Detect which cell encompasses the target text, then output its [x, y] center coordinate. 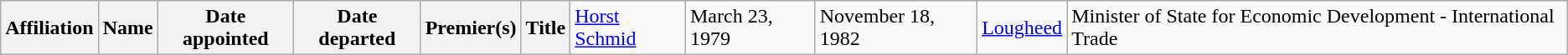
November 18, 1982 [896, 28]
Lougheed [1022, 28]
Date appointed [225, 28]
Name [127, 28]
Affiliation [49, 28]
Minister of State for Economic Development - International Trade [1318, 28]
Title [546, 28]
Date departed [358, 28]
March 23, 1979 [750, 28]
Horst Schmid [628, 28]
Premier(s) [471, 28]
